Search for the cell housing the specified text and yield its (X, Y) center coordinate. 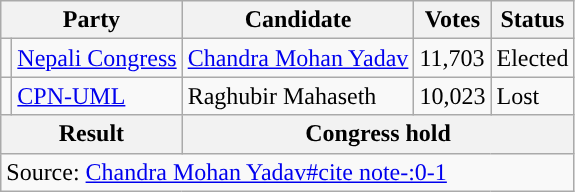
Chandra Mohan Yadav (298, 58)
Lost (532, 96)
Candidate (298, 20)
Party (92, 20)
Votes (452, 20)
Elected (532, 58)
Result (92, 134)
Congress hold (378, 134)
Status (532, 20)
11,703 (452, 58)
Source: Chandra Mohan Yadav#cite note-:0-1 (288, 172)
Raghubir Mahaseth (298, 96)
CPN-UML (97, 96)
10,023 (452, 96)
Nepali Congress (97, 58)
